Find where the given text appears and provide that cell's center as [x, y] coordinate. 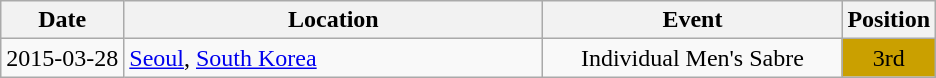
Seoul, South Korea [334, 58]
Date [62, 20]
Position [889, 20]
3rd [889, 58]
Individual Men's Sabre [692, 58]
Event [692, 20]
Location [334, 20]
2015-03-28 [62, 58]
